Provide the (x, y) coordinate of the cell's center where the given text is located.  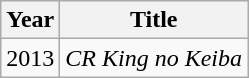
Year (30, 20)
CR King no Keiba (154, 58)
Title (154, 20)
2013 (30, 58)
